From the cell containing the given text, extract its center point as [X, Y] coordinate. 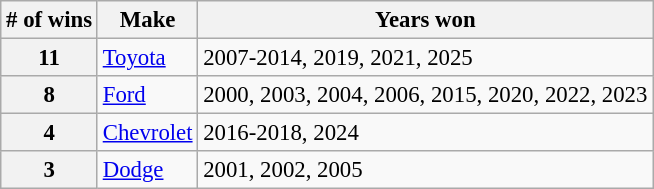
Years won [426, 20]
3 [50, 170]
Make [147, 20]
2007-2014, 2019, 2021, 2025 [426, 58]
Toyota [147, 58]
Dodge [147, 170]
11 [50, 58]
4 [50, 133]
# of wins [50, 20]
Chevrolet [147, 133]
8 [50, 95]
2001, 2002, 2005 [426, 170]
2000, 2003, 2004, 2006, 2015, 2020, 2022, 2023 [426, 95]
Ford [147, 95]
2016-2018, 2024 [426, 133]
